Provide the [x, y] coordinate of the cell's center where the given text is located.  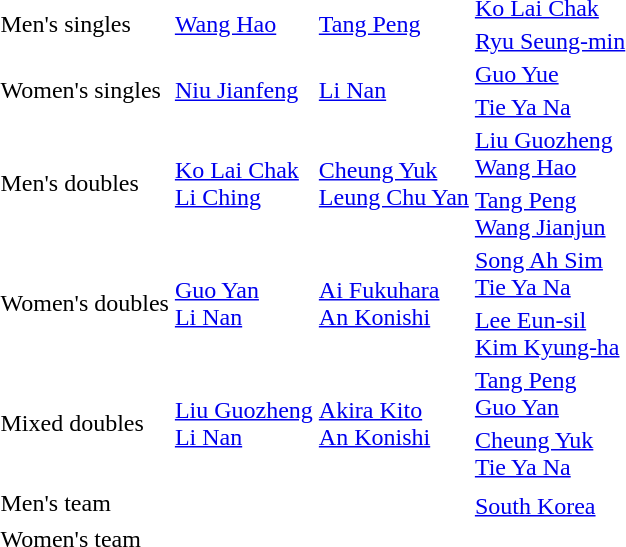
Liu Guozheng Li Nan [244, 424]
Guo Yan Li Nan [244, 304]
Ryu Seung-min [550, 41]
Ko Lai Chak Li Ching [244, 184]
Ai Fukuhara An Konishi [394, 304]
Cheung Yuk Leung Chu Yan [394, 184]
South Korea [550, 506]
Tie Ya Na [550, 107]
Niu Jianfeng [244, 90]
Song Ah Sim Tie Ya Na [550, 274]
Lee Eun-sil Kim Kyung-ha [550, 334]
Liu Guozheng Wang Hao [550, 154]
Tang Peng Guo Yan [550, 394]
Tang Peng Wang Jianjun [550, 214]
Akira Kito An Konishi [394, 424]
Cheung Yuk Tie Ya Na [550, 454]
Li Nan [394, 90]
Guo Yue [550, 74]
